Detect which cell encompasses the target text, then output its [X, Y] center coordinate. 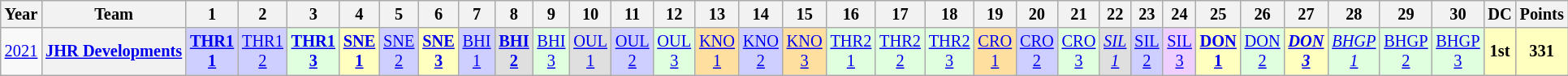
THR23 [950, 51]
DC [1499, 14]
THR21 [851, 51]
OUL1 [590, 51]
THR11 [212, 51]
22 [1115, 14]
CRO2 [1037, 51]
12 [674, 14]
SNE2 [399, 51]
7 [477, 14]
30 [1458, 14]
JHR Developments [114, 51]
BHGP2 [1406, 51]
THR12 [263, 51]
9 [552, 14]
28 [1354, 14]
11 [633, 14]
8 [513, 14]
331 [1542, 51]
Team [114, 14]
SNE3 [438, 51]
3 [313, 14]
SIL2 [1147, 51]
29 [1406, 14]
KNO3 [805, 51]
BHI1 [477, 51]
BHGP3 [1458, 51]
21 [1079, 14]
KNO2 [761, 51]
2 [263, 14]
18 [950, 14]
15 [805, 14]
6 [438, 14]
SIL1 [1115, 51]
4 [359, 14]
OUL3 [674, 51]
2021 [21, 51]
25 [1218, 14]
BHI2 [513, 51]
14 [761, 14]
DON2 [1263, 51]
DON1 [1218, 51]
Points [1542, 14]
5 [399, 14]
KNO1 [717, 51]
THR22 [900, 51]
19 [995, 14]
17 [900, 14]
DON3 [1307, 51]
BHGP1 [1354, 51]
1st [1499, 51]
20 [1037, 14]
Year [21, 14]
27 [1307, 14]
OUL2 [633, 51]
23 [1147, 14]
SNE1 [359, 51]
24 [1179, 14]
16 [851, 14]
13 [717, 14]
10 [590, 14]
26 [1263, 14]
THR13 [313, 51]
CRO1 [995, 51]
SIL3 [1179, 51]
BHI3 [552, 51]
1 [212, 14]
CRO3 [1079, 51]
